From the cell containing the given text, extract its center point as (x, y) coordinate. 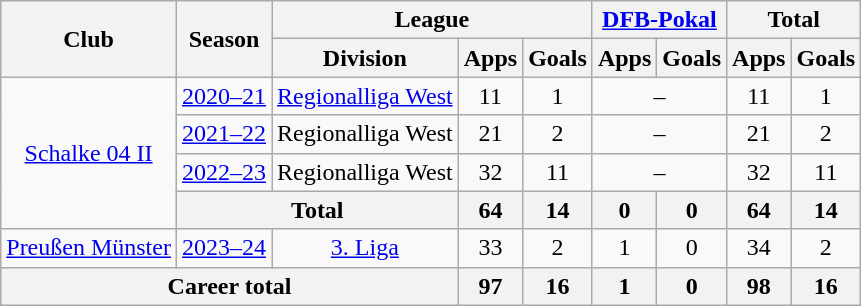
2020–21 (224, 96)
3. Liga (366, 248)
Season (224, 39)
League (432, 20)
DFB-Pokal (659, 20)
97 (490, 286)
2023–24 (224, 248)
2021–22 (224, 134)
Division (366, 58)
Schalke 04 II (89, 153)
Career total (230, 286)
Club (89, 39)
33 (490, 248)
2022–23 (224, 172)
Preußen Münster (89, 248)
34 (759, 248)
98 (759, 286)
